Output the (x, y) coordinate of the center of the cell containing the given text.  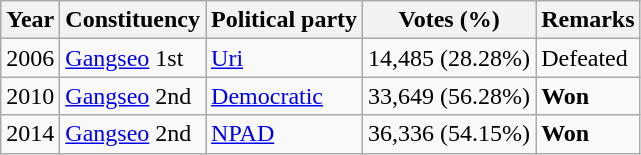
Political party (284, 20)
Uri (284, 58)
33,649 (56.28%) (450, 96)
Gangseo 1st (133, 58)
Defeated (588, 58)
Year (30, 20)
Remarks (588, 20)
Votes (%) (450, 20)
2010 (30, 96)
Democratic (284, 96)
NPAD (284, 134)
36,336 (54.15%) (450, 134)
2006 (30, 58)
Constituency (133, 20)
14,485 (28.28%) (450, 58)
2014 (30, 134)
